Capture the cell that displays the provided text and extract its (X, Y) central coordinate. 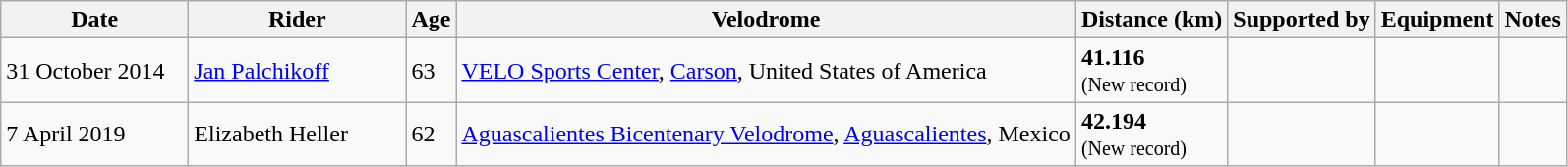
Age (431, 20)
Velodrome (766, 20)
7 April 2019 (94, 134)
31 October 2014 (94, 71)
VELO Sports Center, Carson, United States of America (766, 71)
Notes (1533, 20)
Distance (km) (1151, 20)
Supported by (1302, 20)
Elizabeth Heller (297, 134)
63 (431, 71)
Date (94, 20)
Equipment (1437, 20)
42.194(New record) (1151, 134)
62 (431, 134)
Aguascalientes Bicentenary Velodrome, Aguascalientes, Mexico (766, 134)
41.116(New record) (1151, 71)
Jan Palchikoff (297, 71)
Rider (297, 20)
